Return (X, Y) of the center of cell containing provided text 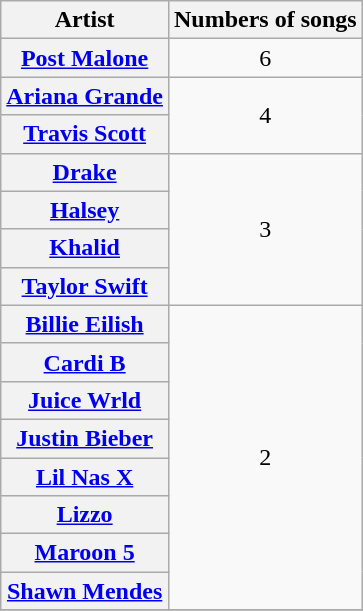
6 (265, 58)
Numbers of songs (265, 20)
Khalid (85, 248)
4 (265, 115)
2 (265, 457)
Juice Wrld (85, 400)
Drake (85, 172)
Post Malone (85, 58)
3 (265, 229)
Artist (85, 20)
Lizzo (85, 515)
Ariana Grande (85, 96)
Taylor Swift (85, 286)
Halsey (85, 210)
Shawn Mendes (85, 591)
Maroon 5 (85, 553)
Travis Scott (85, 134)
Cardi B (85, 362)
Billie Eilish (85, 324)
Lil Nas X (85, 477)
Justin Bieber (85, 438)
